From the cell containing the given text, extract its center point as (x, y) coordinate. 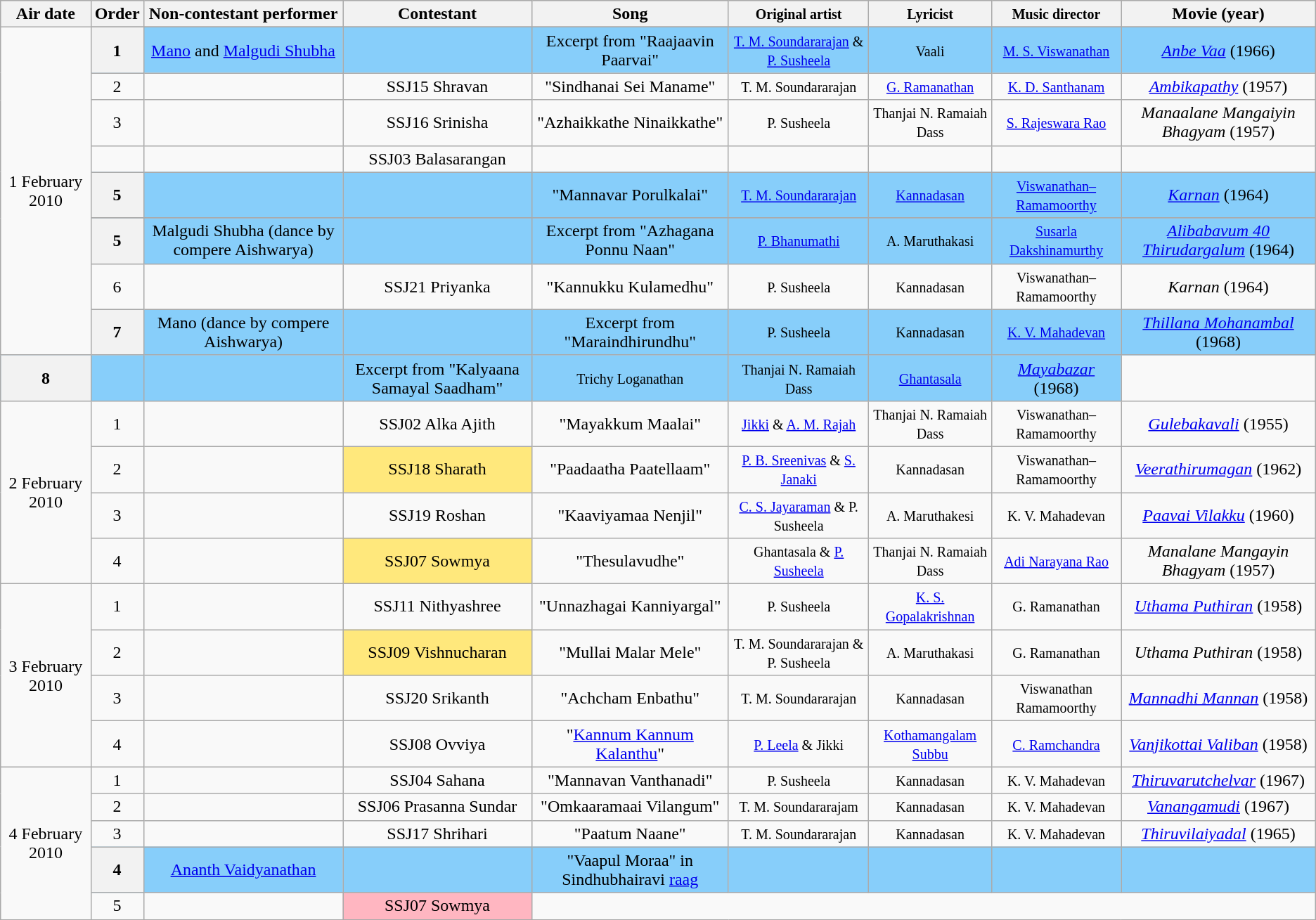
Anbe Vaa (1966) (1218, 51)
Song (630, 14)
2 February 2010 (46, 492)
8 (46, 378)
Vaali (930, 51)
6 (117, 287)
Music director (1056, 14)
SSJ18 Sharath (437, 469)
"Mannavan Vanthanadi" (630, 780)
Lyricist (930, 14)
Order (117, 14)
Ghantasala (930, 378)
P. Bhanumathi (799, 240)
SSJ16 Srinisha (437, 122)
3 February 2010 (46, 675)
"Mannavar Porulkalai" (630, 195)
Excerpt from "Azhagana Ponnu Naan" (630, 240)
SSJ04 Sahana (437, 780)
SSJ03 Balasarangan (437, 159)
"Kannukku Kulamedhu" (630, 287)
Jikki & A. M. Rajah (799, 423)
C. S. Jayaraman & P. Susheela (799, 514)
SSJ19 Roshan (437, 514)
Mayabazar (1968) (1056, 378)
Manaalane Mangaiyin Bhagyam (1957) (1218, 122)
Excerpt from "Raajaavin Paarvai" (630, 51)
C. Ramchandra (1056, 744)
Vanjikottai Valiban (1958) (1218, 744)
Manalane Mangayin Bhagyam (1957) (1218, 561)
"Vaapul Moraa" in Sindhubhairavi raag (630, 870)
7 (117, 332)
SSJ11 Nithyashree (437, 607)
Kothamangalam Subbu (930, 744)
Alibabavum 40 Thirudargalum (1964) (1218, 240)
Thillana Mohanambal (1968) (1218, 332)
Veerathirumagan (1962) (1218, 469)
"Kaaviyamaa Nenjil" (630, 514)
S. Rajeswara Rao (1056, 122)
Excerpt from "Kalyaana Samayal Saadham" (437, 378)
Ambikapathy (1957) (1218, 86)
Contestant (437, 14)
Adi Narayana Rao (1056, 561)
SSJ08 Ovviya (437, 744)
"Omkaaramaai Vilangum" (630, 807)
SSJ15 Shravan (437, 86)
K. S. Gopalakrishnan (930, 607)
Non-contestant performer (243, 14)
P. B. Sreenivas & S. Janaki (799, 469)
A. Maruthakesi (930, 514)
Susarla Dakshinamurthy (1056, 240)
Ghantasala & P. Susheela (799, 561)
Trichy Loganathan (630, 378)
K. D. Santhanam (1056, 86)
"Thesulavudhe" (630, 561)
Mano and Malgudi Shubha (243, 51)
P. Leela & Jikki (799, 744)
"Paadaatha Paatellaam" (630, 469)
Thiruvarutchelvar (1967) (1218, 780)
Gulebakavali (1955) (1218, 423)
Mano (dance by compere Aishwarya) (243, 332)
SSJ09 Vishnucharan (437, 652)
"Unnazhagai Kanniyargal" (630, 607)
Original artist (799, 14)
Movie (year) (1218, 14)
SSJ20 Srikanth (437, 699)
SSJ17 Shrihari (437, 834)
"Mullai Malar Mele" (630, 652)
4 February 2010 (46, 843)
"Mayakkum Maalai" (630, 423)
"Kannum Kannum Kalanthu" (630, 744)
Mannadhi Mannan (1958) (1218, 699)
Thiruvilaiyadal (1965) (1218, 834)
Paavai Vilakku (1960) (1218, 514)
Viswanathan Ramamoorthy (1056, 699)
Vanangamudi (1967) (1218, 807)
M. S. Viswanathan (1056, 51)
"Azhaikkathe Ninaikkathe" (630, 122)
T. M. Soundararajam (799, 807)
SSJ21 Priyanka (437, 287)
"Sindhanai Sei Maname" (630, 86)
SSJ02 Alka Ajith (437, 423)
"Paatum Naane" (630, 834)
Malgudi Shubha (dance by compere Aishwarya) (243, 240)
"Achcham Enbathu" (630, 699)
Air date (46, 14)
Ananth Vaidyanathan (243, 870)
SSJ06 Prasanna Sundar (437, 807)
Excerpt from "Maraindhirundhu" (630, 332)
1 February 2010 (46, 191)
